Pinpoint the cell where the given text exists, returning its [X, Y] midpoint coordinate. 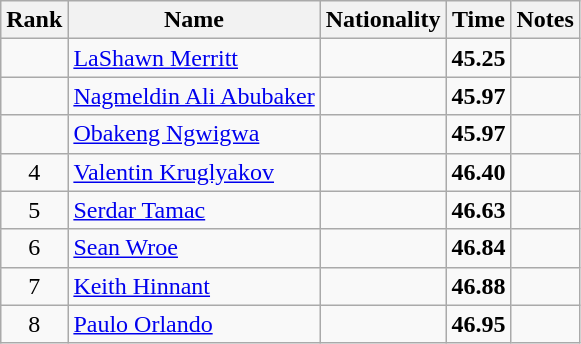
5 [34, 210]
8 [34, 324]
Obakeng Ngwigwa [194, 134]
6 [34, 248]
Nagmeldin Ali Abubaker [194, 96]
Rank [34, 20]
Nationality [383, 20]
Name [194, 20]
45.25 [478, 58]
46.84 [478, 248]
46.88 [478, 286]
46.63 [478, 210]
46.95 [478, 324]
LaShawn Merritt [194, 58]
Notes [545, 20]
Serdar Tamac [194, 210]
46.40 [478, 172]
7 [34, 286]
4 [34, 172]
Time [478, 20]
Sean Wroe [194, 248]
Keith Hinnant [194, 286]
Paulo Orlando [194, 324]
Valentin Kruglyakov [194, 172]
